Determine the (x, y) coordinate at the center of the cell enclosing the given text.  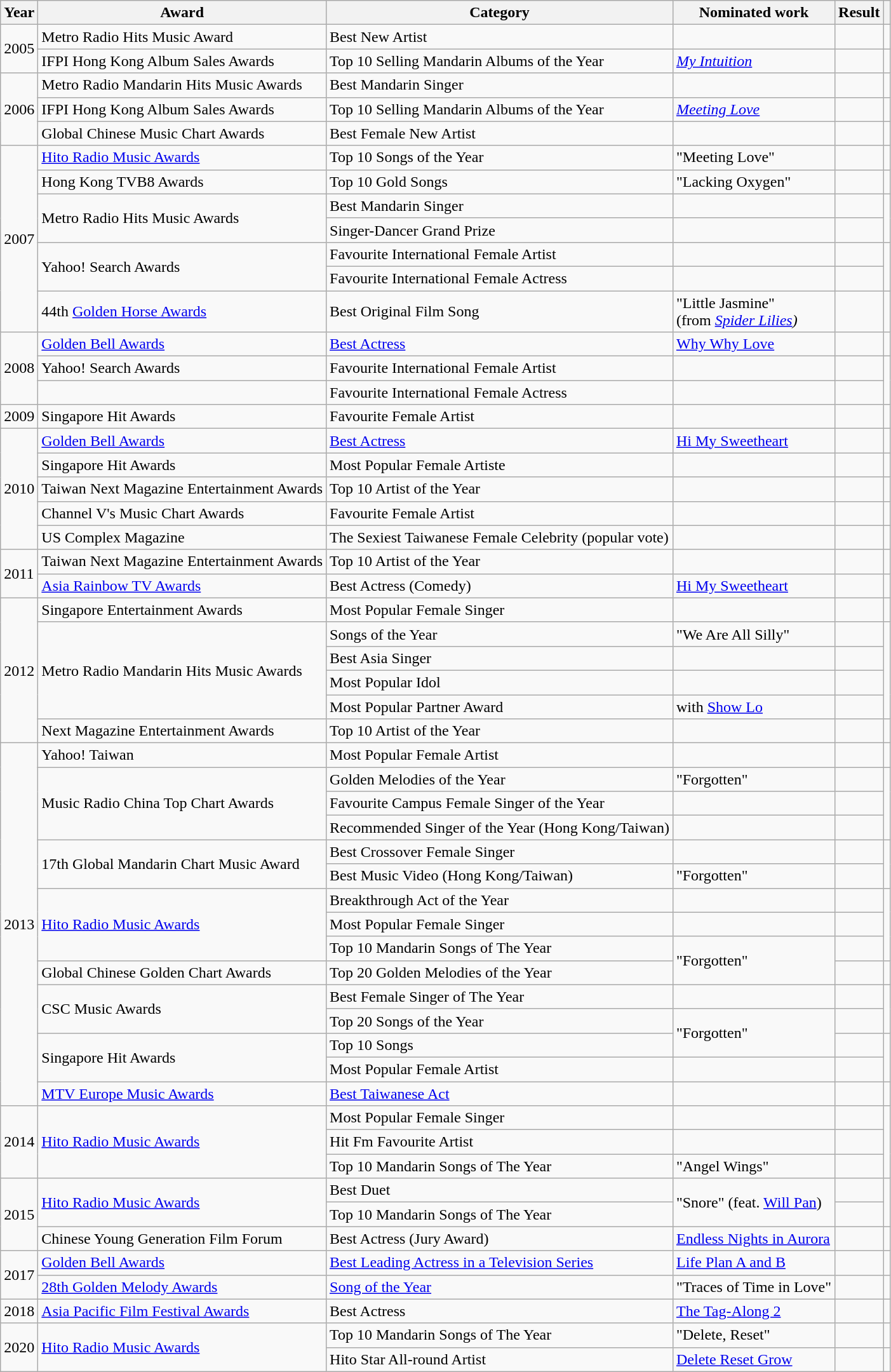
Delete Reset Grow (753, 1359)
Top 20 Songs of the Year (500, 1021)
with Show Lo (753, 707)
"We Are All Silly" (753, 634)
Best New Artist (500, 37)
Most Popular Idol (500, 682)
2020 (19, 1347)
Favourite Campus Female Singer of the Year (500, 804)
"Snore" (feat. Will Pan) (753, 1202)
28th Golden Melody Awards (182, 1287)
Recommended Singer of the Year (Hong Kong/Taiwan) (500, 828)
Songs of the Year (500, 634)
The Sexiest Taiwanese Female Celebrity (popular vote) (500, 537)
44th Golden Horse Awards (182, 311)
Asia Rainbow TV Awards (182, 586)
Best Leading Actress in a Television Series (500, 1263)
Singapore Entertainment Awards (182, 610)
CSC Music Awards (182, 1009)
Best Crossover Female Singer (500, 852)
Chinese Young Generation Film Forum (182, 1239)
Most Popular Female Artiste (500, 465)
2013 (19, 925)
Song of the Year (500, 1287)
Top 10 Songs (500, 1045)
Nominated work (753, 13)
Best Actress (Jury Award) (500, 1239)
"Lacking Oxygen" (753, 182)
2011 (19, 574)
Top 20 Golden Melodies of the Year (500, 972)
"Little Jasmine"(from Spider Lilies) (753, 311)
Hit Fm Favourite Artist (500, 1142)
Music Radio China Top Chart Awards (182, 804)
Asia Pacific Film Festival Awards (182, 1311)
Life Plan A and B (753, 1263)
MTV Europe Music Awards (182, 1093)
US Complex Magazine (182, 537)
Hito Star All-round Artist (500, 1359)
Channel V's Music Chart Awards (182, 513)
The Tag-Along 2 (753, 1311)
2015 (19, 1214)
Best Asia Singer (500, 658)
2006 (19, 109)
Best Actress (Comedy) (500, 586)
Category (500, 13)
2014 (19, 1142)
Best Music Video (Hong Kong/Taiwan) (500, 876)
Yahoo! Taiwan (182, 755)
Award (182, 13)
Metro Radio Hits Music Award (182, 37)
Best Female New Artist (500, 133)
Best Taiwanese Act (500, 1093)
2009 (19, 417)
Top 10 Songs of the Year (500, 158)
Year (19, 13)
Most Popular Partner Award (500, 707)
"Traces of Time in Love" (753, 1287)
"Angel Wings" (753, 1166)
Result (859, 13)
2005 (19, 49)
Endless Nights in Aurora (753, 1239)
Breakthrough Act of the Year (500, 900)
2017 (19, 1275)
2007 (19, 239)
Why Why Love (753, 344)
17th Global Mandarin Chart Music Award (182, 864)
Best Original Film Song (500, 311)
Metro Radio Hits Music Awards (182, 218)
Top 10 Gold Songs (500, 182)
My Intuition (753, 61)
2018 (19, 1311)
Best Duet (500, 1190)
2012 (19, 670)
2010 (19, 489)
Best Female Singer of The Year (500, 997)
"Meeting Love" (753, 158)
Meeting Love (753, 109)
Singer-Dancer Grand Prize (500, 230)
2008 (19, 368)
Golden Melodies of the Year (500, 779)
Global Chinese Golden Chart Awards (182, 972)
Next Magazine Entertainment Awards (182, 731)
"Delete, Reset" (753, 1335)
Hong Kong TVB8 Awards (182, 182)
Global Chinese Music Chart Awards (182, 133)
